Search for the cell housing the specified text and yield its (x, y) center coordinate. 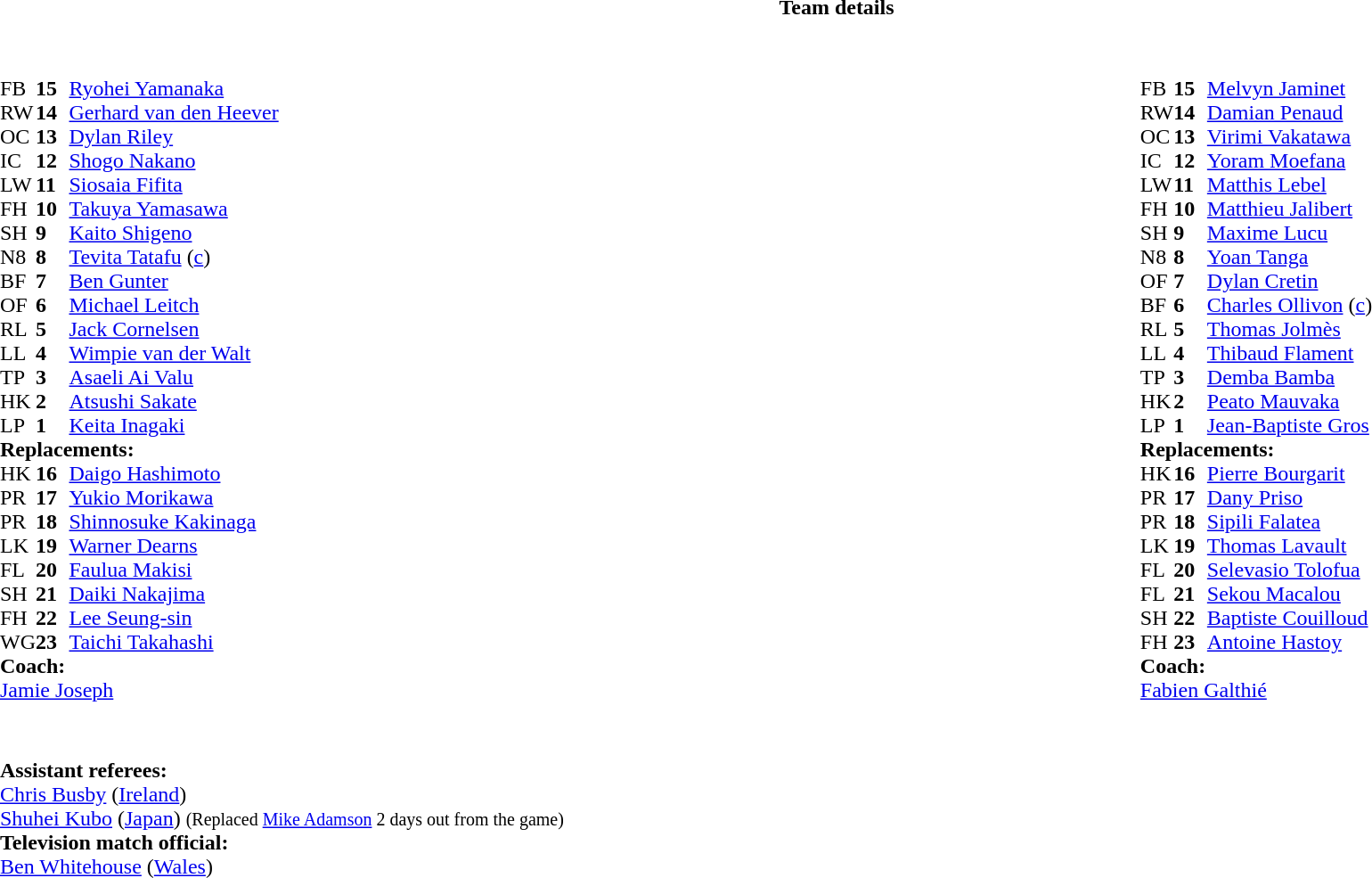
Ryohei Yamanaka (173, 89)
Daiki Nakajima (173, 594)
Matthis Lebel (1290, 185)
Virimi Vakatawa (1290, 137)
Melvyn Jaminet (1290, 89)
Sipili Falatea (1290, 522)
Shinnosuke Kakinaga (173, 522)
Matthieu Jalibert (1290, 209)
Daigo Hashimoto (173, 474)
Takuya Yamasawa (173, 209)
Faulua Makisi (173, 570)
Tevita Tatafu (c) (173, 257)
Taichi Takahashi (173, 642)
Baptiste Couilloud (1290, 619)
Peato Mauvaka (1290, 401)
Damian Penaud (1290, 112)
Charles Ollivon (c) (1290, 305)
Yoan Tanga (1290, 257)
Warner Dearns (173, 546)
Jamie Joseph (139, 690)
Sekou Macalou (1290, 594)
Dylan Cretin (1290, 282)
Siosaia Fifita (173, 185)
Demba Bamba (1290, 378)
Atsushi Sakate (173, 401)
Jean-Baptiste Gros (1290, 426)
Wimpie van der Walt (173, 353)
Selevasio Tolofua (1290, 570)
Kaito Shigeno (173, 234)
Thibaud Flament (1290, 353)
Dany Priso (1290, 497)
Maxime Lucu (1290, 234)
Thomas Lavault (1290, 546)
Thomas Jolmès (1290, 330)
Keita Inagaki (173, 426)
Michael Leitch (173, 305)
Pierre Bourgarit (1290, 474)
Asaeli Ai Valu (173, 378)
Fabien Galthié (1256, 690)
Gerhard van den Heever (173, 112)
Yukio Morikawa (173, 497)
Jack Cornelsen (173, 330)
Lee Seung-sin (173, 619)
Ben Gunter (173, 282)
WG (18, 642)
Shogo Nakano (173, 160)
Yoram Moefana (1290, 160)
Dylan Riley (173, 137)
Antoine Hastoy (1290, 642)
